Extract the [X, Y] coordinate from the center of the cell holding the provided text.  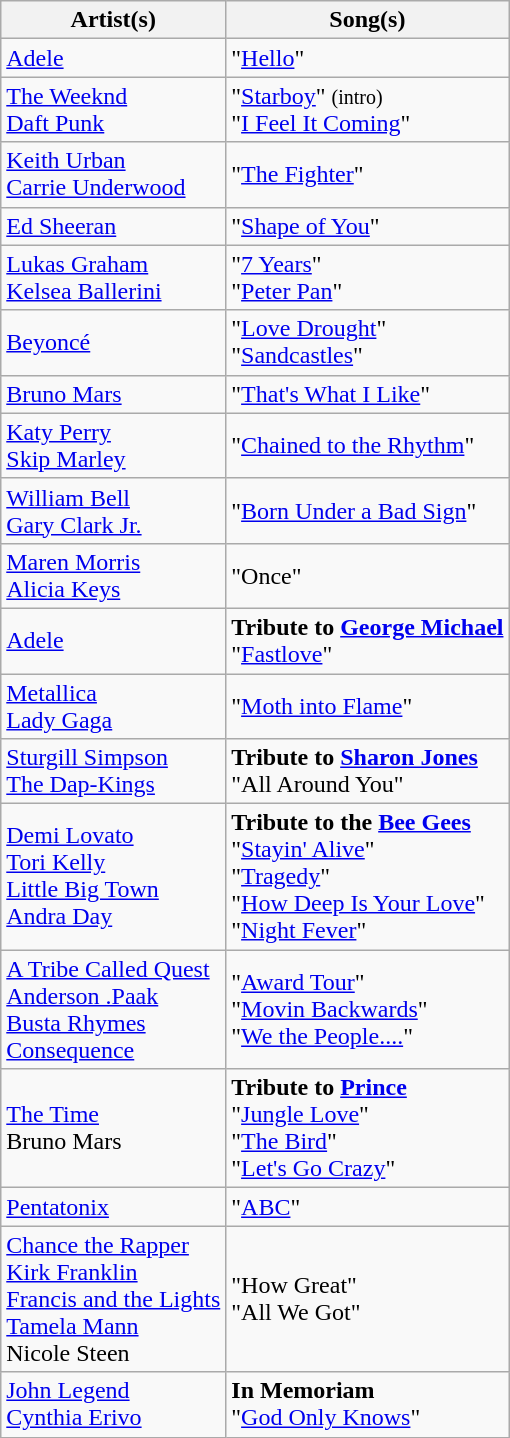
"Starboy" (intro) "I Feel It Coming" [368, 110]
The Weeknd Daft Punk [114, 110]
"Once" [368, 576]
"7 Years" "Peter Pan" [368, 278]
Demi Lovato Tori Kelly Little Big Town Andra Day [114, 877]
Sturgill Simpson The Dap-Kings [114, 772]
"ABC" [368, 1207]
"The Fighter" [368, 174]
"Award Tour" "Movin Backwards" "We the People...." [368, 1010]
"Born Under a Bad Sign" [368, 510]
"Shape of You" [368, 226]
"How Great""All We Got" [368, 1299]
Tribute to Prince "Jungle Love" "The Bird" "Let's Go Crazy" [368, 1128]
Pentatonix [114, 1207]
"Hello" [368, 58]
Chance the RapperKirk FranklinFrancis and the LightsTamela MannNicole Steen [114, 1299]
Maren Morris Alicia Keys [114, 576]
The Time Bruno Mars [114, 1128]
Song(s) [368, 20]
Tribute to the Bee Gees "Stayin' Alive" "Tragedy" "How Deep Is Your Love""Night Fever" [368, 877]
In Memoriam"God Only Knows" [368, 1404]
Katy Perry Skip Marley [114, 446]
Beyoncé [114, 342]
Bruno Mars [114, 394]
"That's What I Like" [368, 394]
Lukas Graham Kelsea Ballerini [114, 278]
"Chained to the Rhythm" [368, 446]
A Tribe Called Quest Anderson .Paak Busta Rhymes Consequence [114, 1010]
Tribute to Sharon Jones "All Around You" [368, 772]
"Love Drought" "Sandcastles" [368, 342]
Metallica Lady Gaga [114, 706]
Keith Urban Carrie Underwood [114, 174]
"Moth into Flame" [368, 706]
Ed Sheeran [114, 226]
William Bell Gary Clark Jr. [114, 510]
John Legend Cynthia Erivo [114, 1404]
Artist(s) [114, 20]
Tribute to George Michael "Fastlove" [368, 640]
